Search for the cell housing the specified text and yield its [x, y] center coordinate. 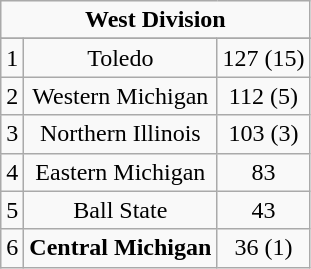
112 (5) [264, 96]
3 [12, 134]
103 (3) [264, 134]
83 [264, 172]
Central Michigan [120, 248]
36 (1) [264, 248]
Western Michigan [120, 96]
43 [264, 210]
West Division [156, 20]
1 [12, 58]
5 [12, 210]
Ball State [120, 210]
4 [12, 172]
Northern Illinois [120, 134]
6 [12, 248]
Eastern Michigan [120, 172]
127 (15) [264, 58]
2 [12, 96]
Toledo [120, 58]
